Detect which cell encompasses the target text, then output its [x, y] center coordinate. 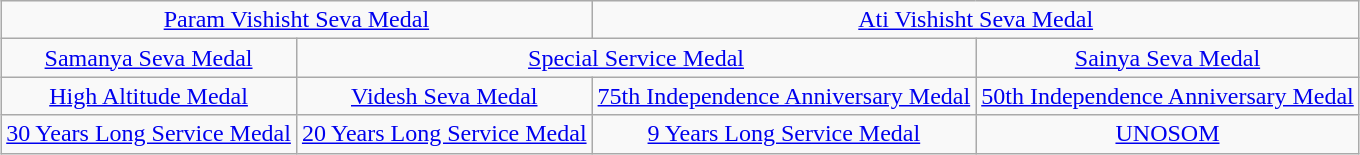
20 Years Long Service Medal [444, 134]
50th Independence Anniversary Medal [1168, 96]
9 Years Long Service Medal [784, 134]
High Altitude Medal [149, 96]
75th Independence Anniversary Medal [784, 96]
Sainya Seva Medal [1168, 58]
Special Service Medal [636, 58]
Samanya Seva Medal [149, 58]
UNOSOM [1168, 134]
Ati Vishisht Seva Medal [976, 20]
Videsh Seva Medal [444, 96]
Param Vishisht Seva Medal [296, 20]
30 Years Long Service Medal [149, 134]
